Locate the cell with the specified text and output its [X, Y] center coordinate. 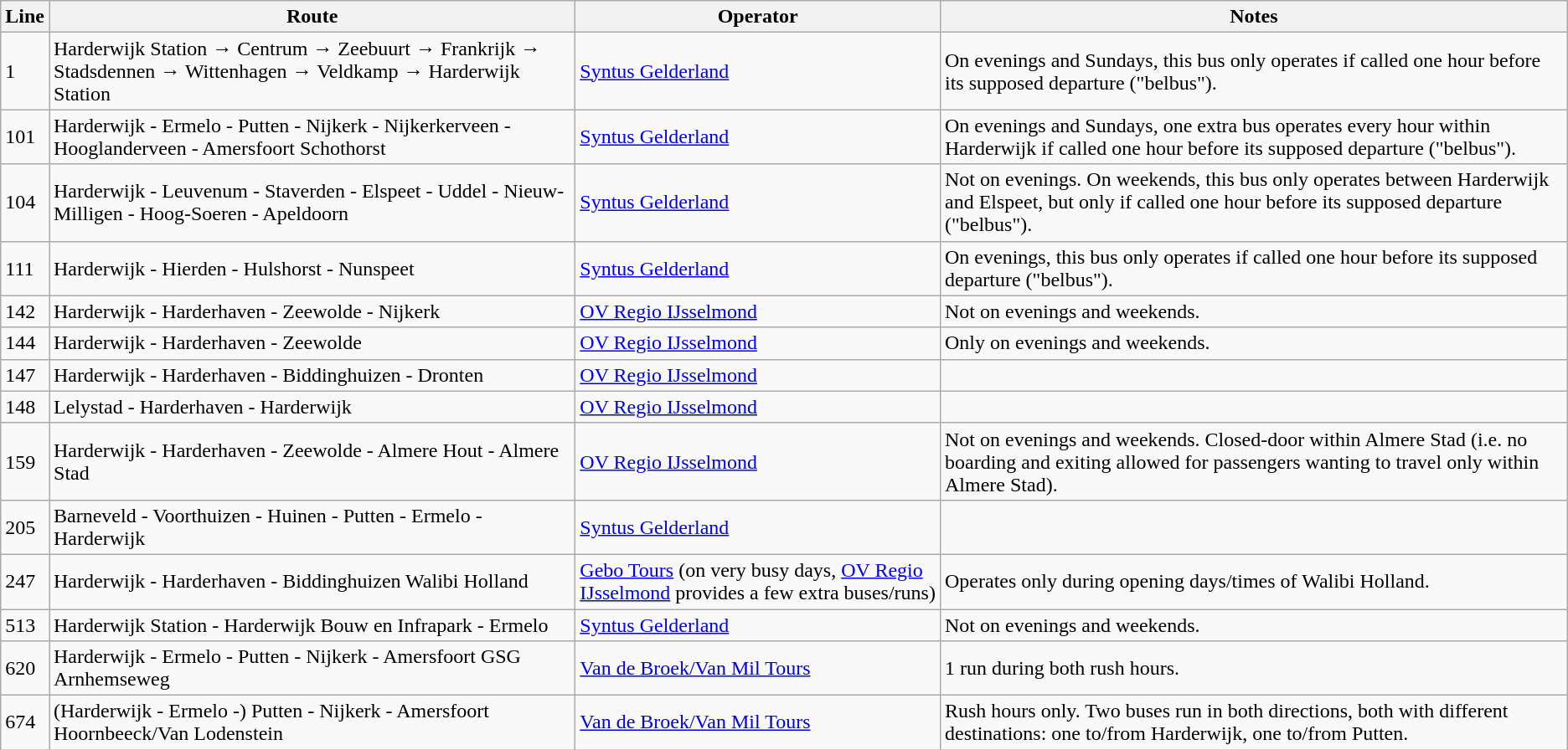
147 [25, 375]
On evenings, this bus only operates if called one hour before its supposed departure ("belbus"). [1253, 268]
513 [25, 625]
Line [25, 17]
Harderwijk - Ermelo - Putten - Nijkerk - Nijkerkerveen - Hooglanderveen - Amersfoort Schothorst [312, 137]
On evenings and Sundays, one extra bus operates every hour within Harderwijk if called one hour before its supposed departure ("belbus"). [1253, 137]
Harderwijk Station → Centrum → Zeebuurt → Frankrijk → Stadsdennen → Wittenhagen → Veldkamp → Harderwijk Station [312, 71]
On evenings and Sundays, this bus only operates if called one hour before its supposed departure ("belbus"). [1253, 71]
Harderwijk - Harderhaven - Zeewolde - Nijkerk [312, 311]
Harderwijk Station - Harderwijk Bouw en Infrapark - Ermelo [312, 625]
Operates only during opening days/times of Walibi Holland. [1253, 581]
Only on evenings and weekends. [1253, 343]
620 [25, 668]
Harderwijk - Harderhaven - Zeewolde [312, 343]
144 [25, 343]
Harderwijk - Hierden - Hulshorst - Nunspeet [312, 268]
Harderwijk - Ermelo - Putten - Nijkerk - Amersfoort GSG Arnhemseweg [312, 668]
Barneveld - Voorthuizen - Huinen - Putten - Ermelo - Harderwijk [312, 527]
674 [25, 723]
Harderwijk - Harderhaven - Biddinghuizen - Dronten [312, 375]
Operator [758, 17]
Route [312, 17]
Gebo Tours (on very busy days, OV Regio IJsselmond provides a few extra buses/runs) [758, 581]
111 [25, 268]
159 [25, 461]
Rush hours only. Two buses run in both directions, both with different destinations: one to/from Harderwijk, one to/from Putten. [1253, 723]
Notes [1253, 17]
1 run during both rush hours. [1253, 668]
104 [25, 203]
Harderwijk - Harderhaven - Biddinghuizen Walibi Holland [312, 581]
(Harderwijk - Ermelo -) Putten - Nijkerk - Amersfoort Hoornbeeck/Van Lodenstein [312, 723]
Lelystad - Harderhaven - Harderwijk [312, 407]
142 [25, 311]
101 [25, 137]
148 [25, 407]
Harderwijk - Leuvenum - Staverden - Elspeet - Uddel - Nieuw-Milligen - Hoog-Soeren - Apeldoorn [312, 203]
247 [25, 581]
1 [25, 71]
205 [25, 527]
Harderwijk - Harderhaven - Zeewolde - Almere Hout - Almere Stad [312, 461]
